Return [x, y] of the center of cell containing provided text 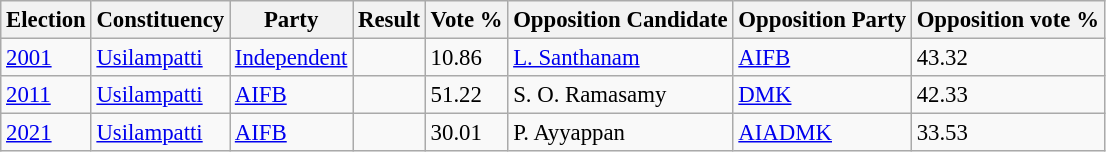
2011 [46, 95]
30.01 [466, 133]
AIADMK [822, 133]
42.33 [1008, 95]
33.53 [1008, 133]
Opposition vote % [1008, 20]
Vote % [466, 20]
P. Ayyappan [620, 133]
Election [46, 20]
Result [390, 20]
Party [292, 20]
Opposition Party [822, 20]
Opposition Candidate [620, 20]
51.22 [466, 95]
S. O. Ramasamy [620, 95]
Constituency [160, 20]
43.32 [1008, 58]
2021 [46, 133]
10.86 [466, 58]
DMK [822, 95]
Independent [292, 58]
L. Santhanam [620, 58]
2001 [46, 58]
